Scan for the cell matching the given text and deliver its [x, y] coordinate at center. 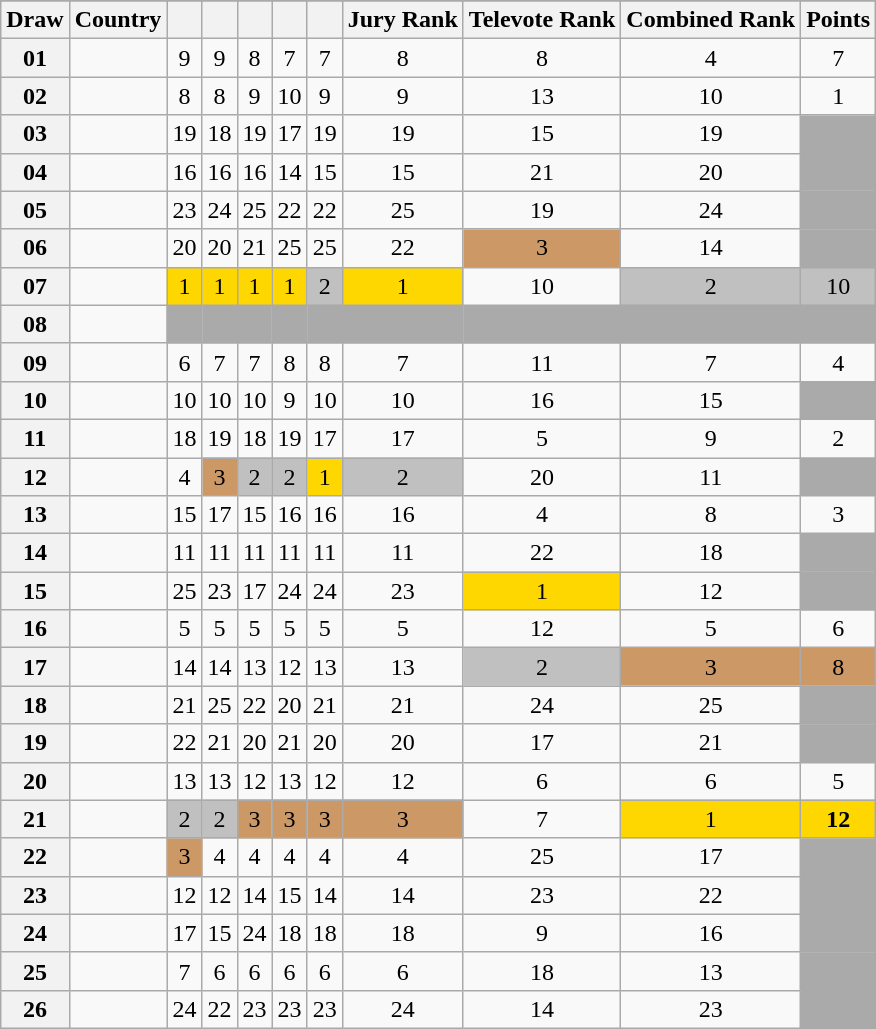
04 [35, 172]
Combined Rank [711, 20]
Jury Rank [402, 20]
01 [35, 58]
Country [118, 20]
07 [35, 286]
09 [35, 362]
02 [35, 96]
Points [838, 20]
Televote Rank [542, 20]
Draw [35, 20]
06 [35, 248]
26 [35, 1009]
03 [35, 134]
08 [35, 324]
05 [35, 210]
